Determine the [X, Y] coordinate at the center of the cell enclosing the given text.  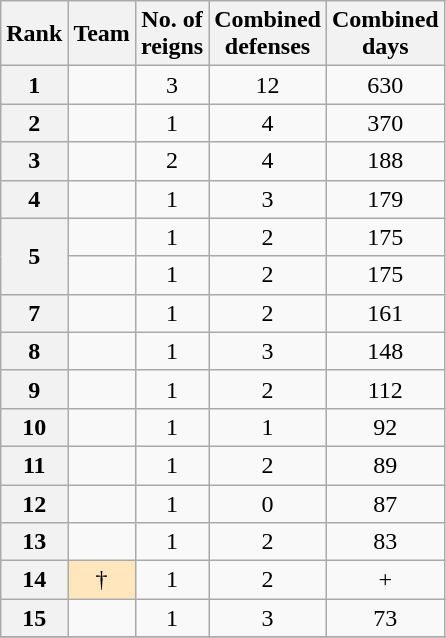
11 [34, 465]
161 [385, 313]
14 [34, 580]
92 [385, 427]
+ [385, 580]
Combineddays [385, 34]
630 [385, 85]
5 [34, 256]
10 [34, 427]
7 [34, 313]
148 [385, 351]
8 [34, 351]
83 [385, 542]
Combineddefenses [268, 34]
188 [385, 161]
112 [385, 389]
87 [385, 503]
Rank [34, 34]
13 [34, 542]
Team [102, 34]
89 [385, 465]
0 [268, 503]
73 [385, 618]
15 [34, 618]
370 [385, 123]
9 [34, 389]
179 [385, 199]
No. ofreigns [172, 34]
† [102, 580]
